Determine the [X, Y] coordinate at the center of the cell enclosing the given text.  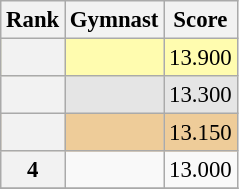
Score [200, 20]
13.000 [200, 170]
13.300 [200, 95]
4 [33, 170]
Rank [33, 20]
13.150 [200, 133]
13.900 [200, 58]
Gymnast [114, 20]
